Identify which cell holds the provided text, then report its (X, Y) central coordinate. 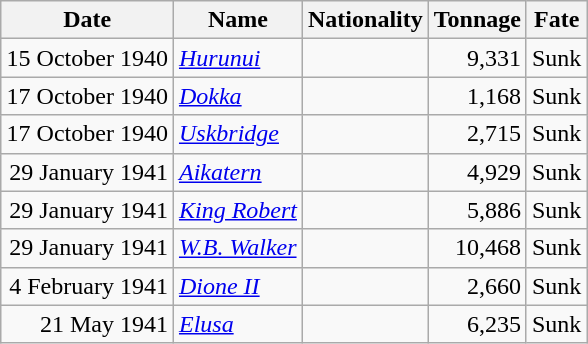
Fate (556, 20)
10,468 (477, 248)
Dokka (238, 96)
Uskbridge (238, 134)
King Robert (238, 210)
Aikatern (238, 172)
Hurunui (238, 58)
2,660 (477, 286)
Date (87, 20)
4 February 1941 (87, 286)
5,886 (477, 210)
Nationality (366, 20)
2,715 (477, 134)
Name (238, 20)
9,331 (477, 58)
Elusa (238, 324)
W.B. Walker (238, 248)
Dione II (238, 286)
21 May 1941 (87, 324)
6,235 (477, 324)
Tonnage (477, 20)
15 October 1940 (87, 58)
1,168 (477, 96)
4,929 (477, 172)
